Provide the [x, y] coordinate of the cell's center where the given text is located.  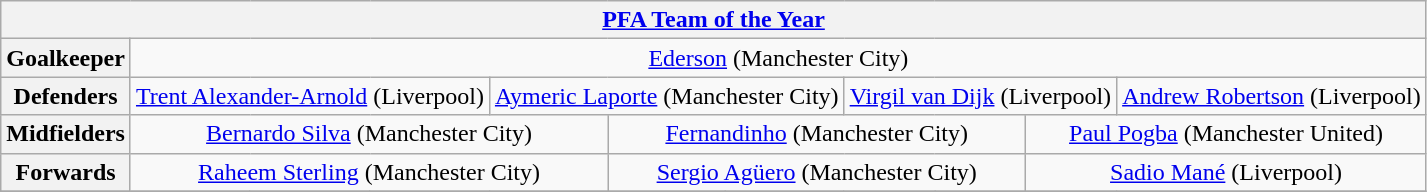
Fernandinho (Manchester City) [817, 134]
Aymeric Laporte (Manchester City) [666, 96]
Paul Pogba (Manchester United) [1226, 134]
Forwards [66, 172]
Defenders [66, 96]
Goalkeeper [66, 58]
Ederson (Manchester City) [778, 58]
PFA Team of the Year [714, 20]
Midfielders [66, 134]
Sergio Agüero (Manchester City) [817, 172]
Trent Alexander-Arnold (Liverpool) [310, 96]
Raheem Sterling (Manchester City) [368, 172]
Sadio Mané (Liverpool) [1226, 172]
Andrew Robertson (Liverpool) [1272, 96]
Bernardo Silva (Manchester City) [368, 134]
Virgil van Dijk (Liverpool) [980, 96]
